Scan for the cell matching the given text and deliver its [x, y] coordinate at center. 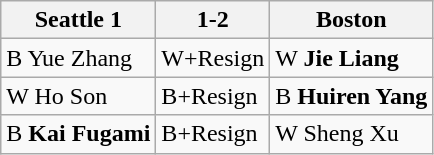
Boston [352, 20]
B Huiren Yang [352, 96]
W Ho Son [78, 96]
B Yue Zhang [78, 58]
1-2 [213, 20]
W Sheng Xu [352, 134]
B Kai Fugami [78, 134]
W Jie Liang [352, 58]
Seattle 1 [78, 20]
W+Resign [213, 58]
